From the cell containing the given text, extract its center point as [X, Y] coordinate. 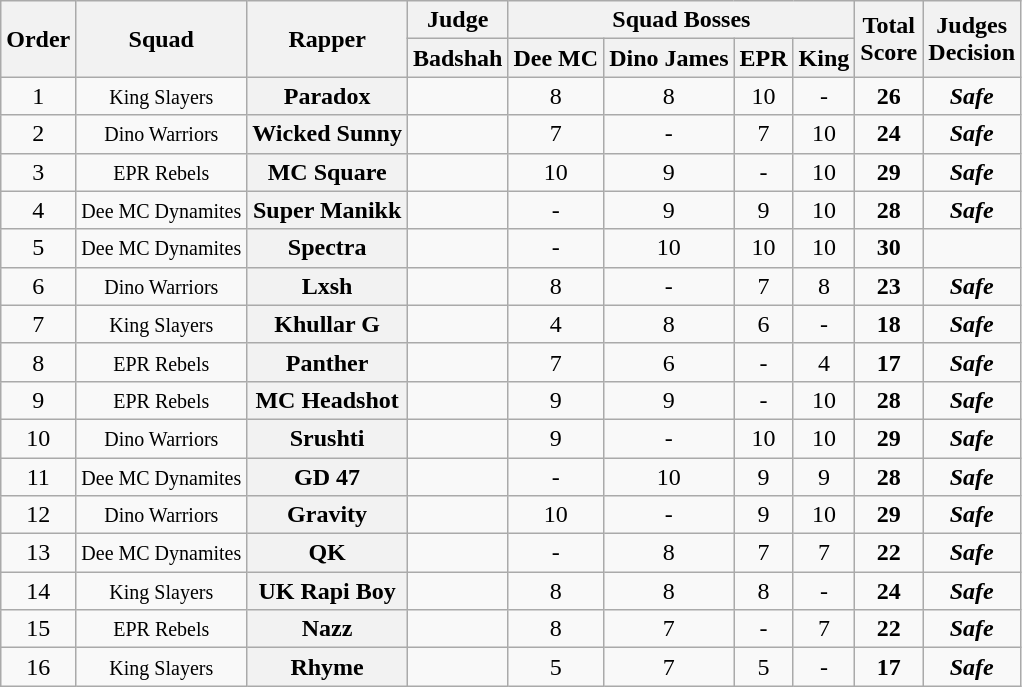
Spectra [328, 248]
30 [889, 248]
16 [38, 667]
MC Square [328, 172]
Squad Bosses [682, 20]
14 [38, 591]
EPR [764, 58]
Paradox [328, 96]
Super Manikk [328, 210]
2 [38, 134]
3 [38, 172]
Judge [457, 20]
Rhyme [328, 667]
Nazz [328, 629]
Dee MC [556, 58]
JudgesDecision [972, 39]
23 [889, 286]
Wicked Sunny [328, 134]
11 [38, 477]
Lxsh [328, 286]
13 [38, 553]
GD 47 [328, 477]
Dino James [669, 58]
26 [889, 96]
Badshah [457, 58]
Gravity [328, 515]
Srushti [328, 438]
Squad [162, 39]
Panther [328, 362]
UK Rapi Boy [328, 591]
King [824, 58]
15 [38, 629]
QK [328, 553]
12 [38, 515]
Rapper [328, 39]
Khullar G [328, 324]
Order [38, 39]
MC Headshot [328, 400]
TotalScore [889, 39]
1 [38, 96]
18 [889, 324]
